Output the (x, y) coordinate of the center of the cell containing the given text.  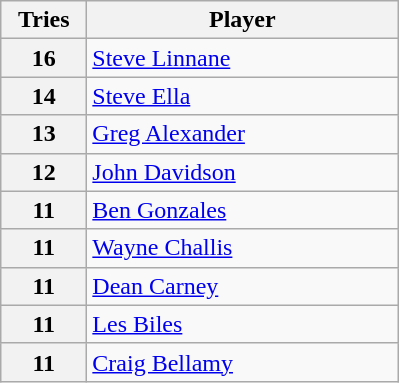
12 (44, 172)
Greg Alexander (242, 134)
Craig Bellamy (242, 362)
Tries (44, 20)
Steve Linnane (242, 58)
13 (44, 134)
Wayne Challis (242, 248)
John Davidson (242, 172)
16 (44, 58)
Steve Ella (242, 96)
14 (44, 96)
Ben Gonzales (242, 210)
Dean Carney (242, 286)
Les Biles (242, 324)
Player (242, 20)
